Capture the cell that displays the provided text and extract its [x, y] central coordinate. 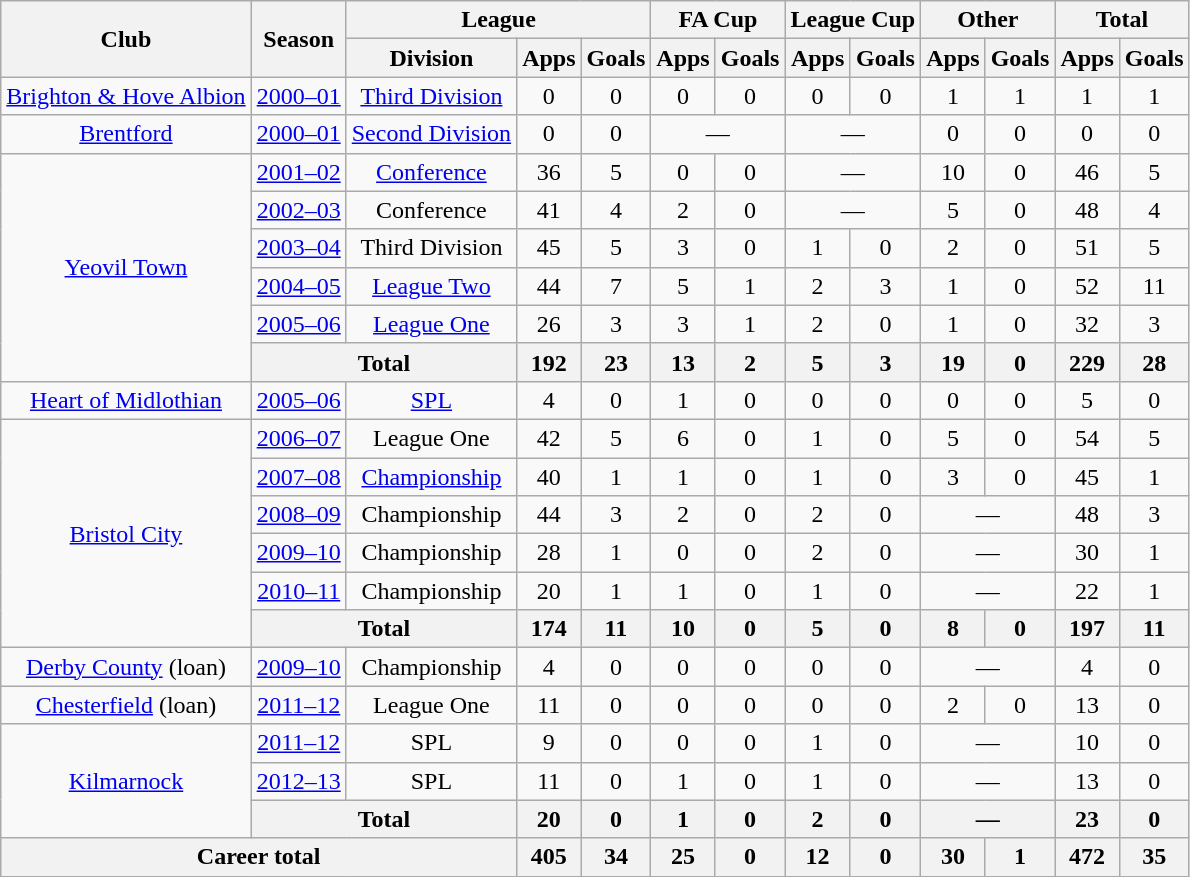
Yeovil Town [126, 267]
52 [1087, 286]
Chesterfield (loan) [126, 705]
42 [549, 438]
Other [988, 20]
12 [818, 857]
405 [549, 857]
25 [683, 857]
Club [126, 39]
2010–11 [298, 591]
32 [1087, 324]
Career total [259, 857]
Brentford [126, 134]
7 [616, 286]
League Two [431, 286]
League [498, 20]
League Cup [853, 20]
2006–07 [298, 438]
54 [1087, 438]
197 [1087, 629]
FA Cup [718, 20]
229 [1087, 362]
174 [549, 629]
26 [549, 324]
2004–05 [298, 286]
19 [953, 362]
Brighton & Hove Albion [126, 96]
22 [1087, 591]
2001–02 [298, 172]
41 [549, 210]
Second Division [431, 134]
2008–09 [298, 515]
35 [1154, 857]
46 [1087, 172]
Season [298, 39]
Division [431, 58]
2012–13 [298, 781]
Bristol City [126, 533]
Heart of Midlothian [126, 400]
192 [549, 362]
Kilmarnock [126, 781]
40 [549, 477]
472 [1087, 857]
2007–08 [298, 477]
34 [616, 857]
8 [953, 629]
36 [549, 172]
6 [683, 438]
51 [1087, 248]
2002–03 [298, 210]
Derby County (loan) [126, 667]
2003–04 [298, 248]
9 [549, 743]
